Search for the cell housing the specified text and yield its (X, Y) center coordinate. 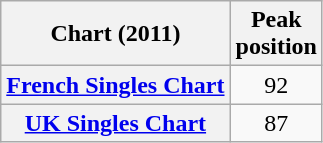
87 (276, 123)
Chart (2011) (116, 34)
Peakposition (276, 34)
UK Singles Chart (116, 123)
French Singles Chart (116, 85)
92 (276, 85)
